Pinpoint the cell where the given text exists, returning its (x, y) midpoint coordinate. 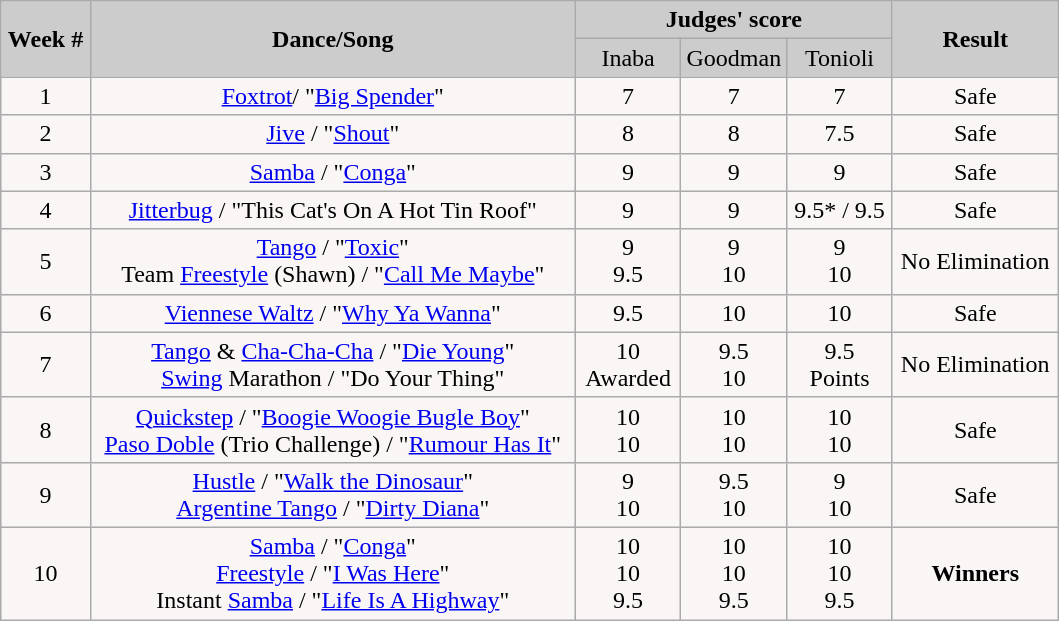
9.5Points (840, 364)
Jive / "Shout" (332, 134)
Jitterbug / "This Cat's On A Hot Tin Roof" (332, 210)
Viennese Waltz / "Why Ya Wanna" (332, 313)
Week # (46, 39)
Tonioli (840, 58)
Foxtrot/ "Big Spender" (332, 96)
Winners (975, 573)
9.5* / 9.5 (840, 210)
Samba / "Conga" (332, 172)
2 (46, 134)
Quickstep / "Boogie Woogie Bugle Boy"Paso Doble (Trio Challenge) / "Rumour Has It" (332, 430)
6 (46, 313)
10Awarded (628, 364)
Result (975, 39)
Tango & Cha-Cha-Cha / "Die Young"Swing Marathon / "Do Your Thing" (332, 364)
Hustle / "Walk the Dinosaur"Argentine Tango / "Dirty Diana" (332, 494)
5 (46, 262)
7.5 (840, 134)
Goodman (734, 58)
Samba / "Conga"Freestyle / "I Was Here"Instant Samba / "Life Is A Highway" (332, 573)
99.5 (628, 262)
Dance/Song (332, 39)
4 (46, 210)
Tango / "Toxic"Team Freestyle (Shawn) / "Call Me Maybe" (332, 262)
1 (46, 96)
3 (46, 172)
Inaba (628, 58)
9.5 (628, 313)
Judges' score (734, 20)
